Extract the (X, Y) coordinate from the center of the cell holding the provided text.  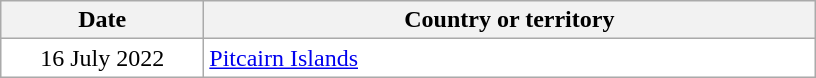
Pitcairn Islands (510, 58)
16 July 2022 (102, 58)
Date (102, 20)
Country or territory (510, 20)
